Capture the cell that displays the provided text and extract its (x, y) central coordinate. 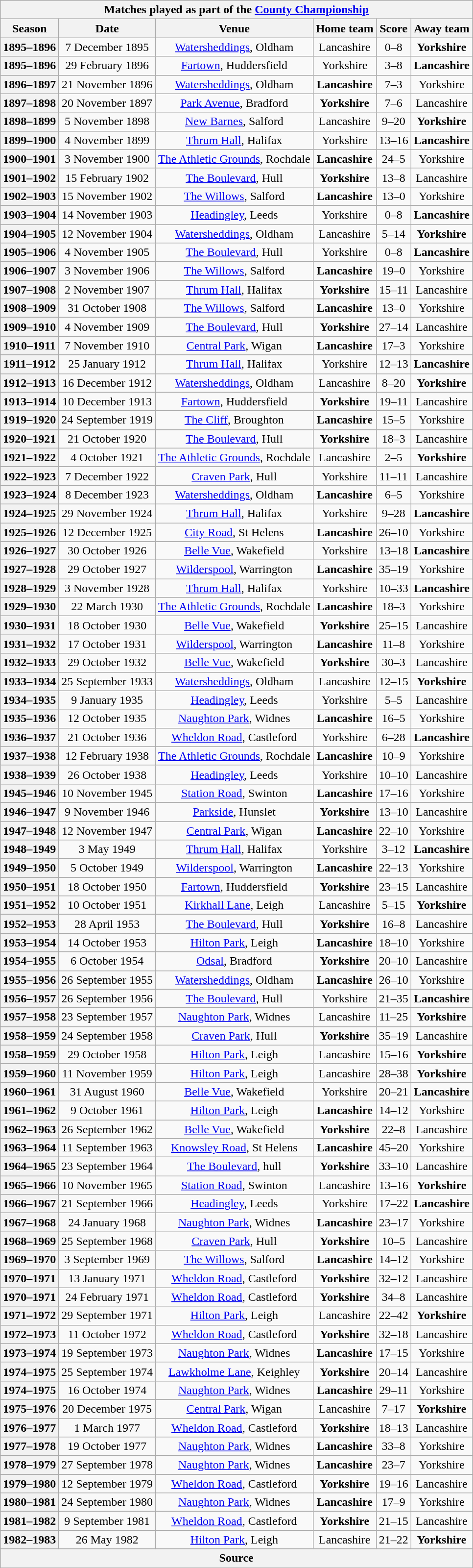
24 January 1968 (107, 1222)
15–16 (394, 1054)
16 October 1974 (107, 1390)
1965–1966 (29, 1185)
1932–1933 (29, 663)
9 October 1961 (107, 1110)
1977–1978 (29, 1446)
1929–1930 (29, 607)
25 January 1912 (107, 364)
21 November 1896 (107, 84)
1951–1952 (29, 905)
5–15 (394, 905)
26 September 1962 (107, 1129)
23 September 1957 (107, 1017)
29 September 1971 (107, 1316)
1912–1913 (29, 383)
10–5 (394, 1241)
22–10 (394, 831)
1921–1922 (29, 457)
30–3 (394, 663)
27–14 (394, 327)
9 January 1935 (107, 700)
Matches played as part of the County Championship (236, 10)
3 November 1906 (107, 271)
12 October 1935 (107, 719)
1913–1914 (29, 401)
1922–1923 (29, 476)
1961–1962 (29, 1110)
1927–1928 (29, 570)
1948–1949 (29, 849)
23–17 (394, 1222)
15–11 (394, 290)
1953–1954 (29, 943)
17–22 (394, 1204)
1969–1970 (29, 1260)
26 September 1955 (107, 980)
1946–1947 (29, 812)
28 April 1953 (107, 924)
10 December 1913 (107, 401)
24 February 1971 (107, 1297)
26 May 1982 (107, 1540)
1899–1900 (29, 140)
29–11 (394, 1390)
3–12 (394, 849)
25 September 1974 (107, 1371)
3 September 1969 (107, 1260)
1979–1980 (29, 1484)
13 January 1971 (107, 1278)
Season (29, 28)
7–3 (394, 84)
1955–1956 (29, 980)
1980–1981 (29, 1502)
5–5 (394, 700)
1903–1904 (29, 215)
18–13 (394, 1428)
1910–1911 (29, 346)
1931–1932 (29, 644)
9 November 1946 (107, 812)
12–15 (394, 681)
5–14 (394, 234)
1973–1974 (29, 1353)
21 September 1966 (107, 1204)
9–20 (394, 122)
16 December 1912 (107, 383)
Away team (442, 28)
9 September 1981 (107, 1521)
2–5 (394, 457)
11–8 (394, 644)
1954–1955 (29, 961)
21–22 (394, 1540)
1968–1969 (29, 1241)
1907–1908 (29, 290)
1937–1938 (29, 756)
1982–1983 (29, 1540)
20–10 (394, 961)
1952–1953 (29, 924)
11–11 (394, 476)
The Cliff, Broughton (235, 420)
Venue (235, 28)
11 September 1963 (107, 1148)
12–13 (394, 364)
Score (394, 28)
16–5 (394, 719)
17–16 (394, 793)
29 October 1932 (107, 663)
23–15 (394, 887)
8 December 1923 (107, 495)
14 October 1953 (107, 943)
1971–1972 (29, 1316)
16–8 (394, 924)
19–16 (394, 1484)
7–17 (394, 1409)
1933–1934 (29, 681)
1898–1899 (29, 122)
9–28 (394, 513)
2 November 1907 (107, 290)
3–8 (394, 66)
33–8 (394, 1446)
24 September 1919 (107, 420)
Parkside, Hunslet (235, 812)
City Road, St Helens (235, 532)
45–20 (394, 1148)
Park Avenue, Bradford (235, 103)
The Boulevard, hull (235, 1167)
4 November 1905 (107, 252)
5 October 1949 (107, 868)
1905–1906 (29, 252)
8–20 (394, 383)
3 November 1928 (107, 588)
1923–1924 (29, 495)
20–14 (394, 1371)
1962–1963 (29, 1129)
7–6 (394, 103)
15 February 1902 (107, 177)
1904–1905 (29, 234)
12 February 1938 (107, 756)
29 February 1896 (107, 66)
1908–1909 (29, 308)
1949–1950 (29, 868)
24–5 (394, 159)
18–10 (394, 943)
27 September 1978 (107, 1465)
3 May 1949 (107, 849)
25–15 (394, 625)
5 November 1898 (107, 122)
10 November 1965 (107, 1185)
25 September 1968 (107, 1241)
7 December 1922 (107, 476)
21–35 (394, 998)
Odsal, Bradford (235, 961)
1947–1948 (29, 831)
Home team (345, 28)
1896–1897 (29, 84)
1950–1951 (29, 887)
18 October 1930 (107, 625)
1909–1910 (29, 327)
17–15 (394, 1353)
22–8 (394, 1129)
17–9 (394, 1502)
17–3 (394, 346)
19–0 (394, 271)
1928–1929 (29, 588)
24 September 1980 (107, 1502)
29 October 1958 (107, 1054)
11–25 (394, 1017)
34–8 (394, 1297)
3 November 1900 (107, 159)
1972–1973 (29, 1334)
7 November 1910 (107, 346)
10–10 (394, 774)
1930–1931 (29, 625)
29 October 1927 (107, 570)
32–12 (394, 1278)
30 October 1926 (107, 551)
10–33 (394, 588)
15–5 (394, 420)
10 November 1945 (107, 793)
1978–1979 (29, 1465)
1934–1935 (29, 700)
19 September 1973 (107, 1353)
1976–1977 (29, 1428)
1967–1968 (29, 1222)
19–11 (394, 401)
1897–1898 (29, 103)
31 October 1908 (107, 308)
15 November 1902 (107, 196)
1924–1925 (29, 513)
13–18 (394, 551)
1966–1967 (29, 1204)
17 October 1931 (107, 644)
22 March 1930 (107, 607)
11 October 1972 (107, 1334)
13–8 (394, 177)
18 October 1950 (107, 887)
6–5 (394, 495)
1919–1920 (29, 420)
26 September 1956 (107, 998)
1945–1946 (29, 793)
22–13 (394, 868)
12 November 1947 (107, 831)
Kirkhall Lane, Leigh (235, 905)
Date (107, 28)
12 November 1904 (107, 234)
6 October 1954 (107, 961)
23 September 1964 (107, 1167)
1911–1912 (29, 364)
6–28 (394, 737)
Source (236, 1558)
21 October 1936 (107, 737)
20–21 (394, 1092)
1925–1926 (29, 532)
12 September 1979 (107, 1484)
22–42 (394, 1316)
1926–1927 (29, 551)
31 August 1960 (107, 1092)
10–9 (394, 756)
13–10 (394, 812)
4 November 1909 (107, 327)
1956–1957 (29, 998)
1964–1965 (29, 1167)
1920–1921 (29, 439)
1902–1903 (29, 196)
21–15 (394, 1521)
12 December 1925 (107, 532)
1935–1936 (29, 719)
Lawkholme Lane, Keighley (235, 1371)
1900–1901 (29, 159)
1960–1961 (29, 1092)
32–18 (394, 1334)
New Barnes, Salford (235, 122)
19 October 1977 (107, 1446)
1981–1982 (29, 1521)
Knowsley Road, St Helens (235, 1148)
4 November 1899 (107, 140)
26 October 1938 (107, 774)
4 October 1921 (107, 457)
1957–1958 (29, 1017)
21 October 1920 (107, 439)
33–10 (394, 1167)
23–7 (394, 1465)
11 November 1959 (107, 1073)
25 September 1933 (107, 681)
24 September 1958 (107, 1036)
10 October 1951 (107, 905)
1936–1937 (29, 737)
20 November 1897 (107, 103)
1963–1964 (29, 1148)
1 March 1977 (107, 1428)
29 November 1924 (107, 513)
1975–1976 (29, 1409)
1906–1907 (29, 271)
7 December 1895 (107, 47)
1959–1960 (29, 1073)
28–38 (394, 1073)
1938–1939 (29, 774)
14 November 1903 (107, 215)
20 December 1975 (107, 1409)
1901–1902 (29, 177)
